From the cell containing the given text, extract its center point as (x, y) coordinate. 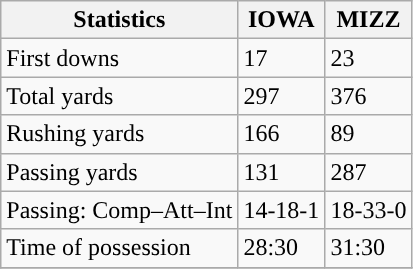
31:30 (368, 248)
Statistics (120, 20)
Passing yards (120, 172)
166 (282, 134)
14-18-1 (282, 210)
376 (368, 96)
89 (368, 134)
28:30 (282, 248)
297 (282, 96)
Passing: Comp–Att–Int (120, 210)
23 (368, 58)
First downs (120, 58)
18-33-0 (368, 210)
287 (368, 172)
131 (282, 172)
Rushing yards (120, 134)
Time of possession (120, 248)
MIZZ (368, 20)
Total yards (120, 96)
17 (282, 58)
IOWA (282, 20)
